Return (X, Y) of the center of cell containing provided text 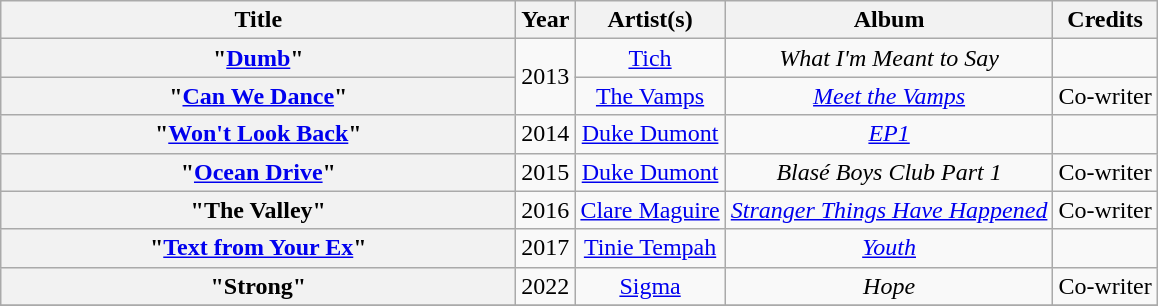
What I'm Meant to Say (889, 58)
Hope (889, 286)
2013 (546, 77)
"Won't Look Back" (258, 134)
"Ocean Drive" (258, 172)
"Dumb" (258, 58)
Tich (650, 58)
EP1 (889, 134)
2017 (546, 248)
Sigma (650, 286)
Clare Maguire (650, 210)
2014 (546, 134)
Blasé Boys Club Part 1 (889, 172)
Stranger Things Have Happened (889, 210)
Meet the Vamps (889, 96)
"Strong" (258, 286)
Credits (1105, 20)
Title (258, 20)
2022 (546, 286)
Album (889, 20)
Youth (889, 248)
"The Valley" (258, 210)
"Can We Dance" (258, 96)
2015 (546, 172)
"Text from Your Ex" (258, 248)
The Vamps (650, 96)
Artist(s) (650, 20)
2016 (546, 210)
Tinie Tempah (650, 248)
Year (546, 20)
